From the cell containing the given text, extract its center point as (X, Y) coordinate. 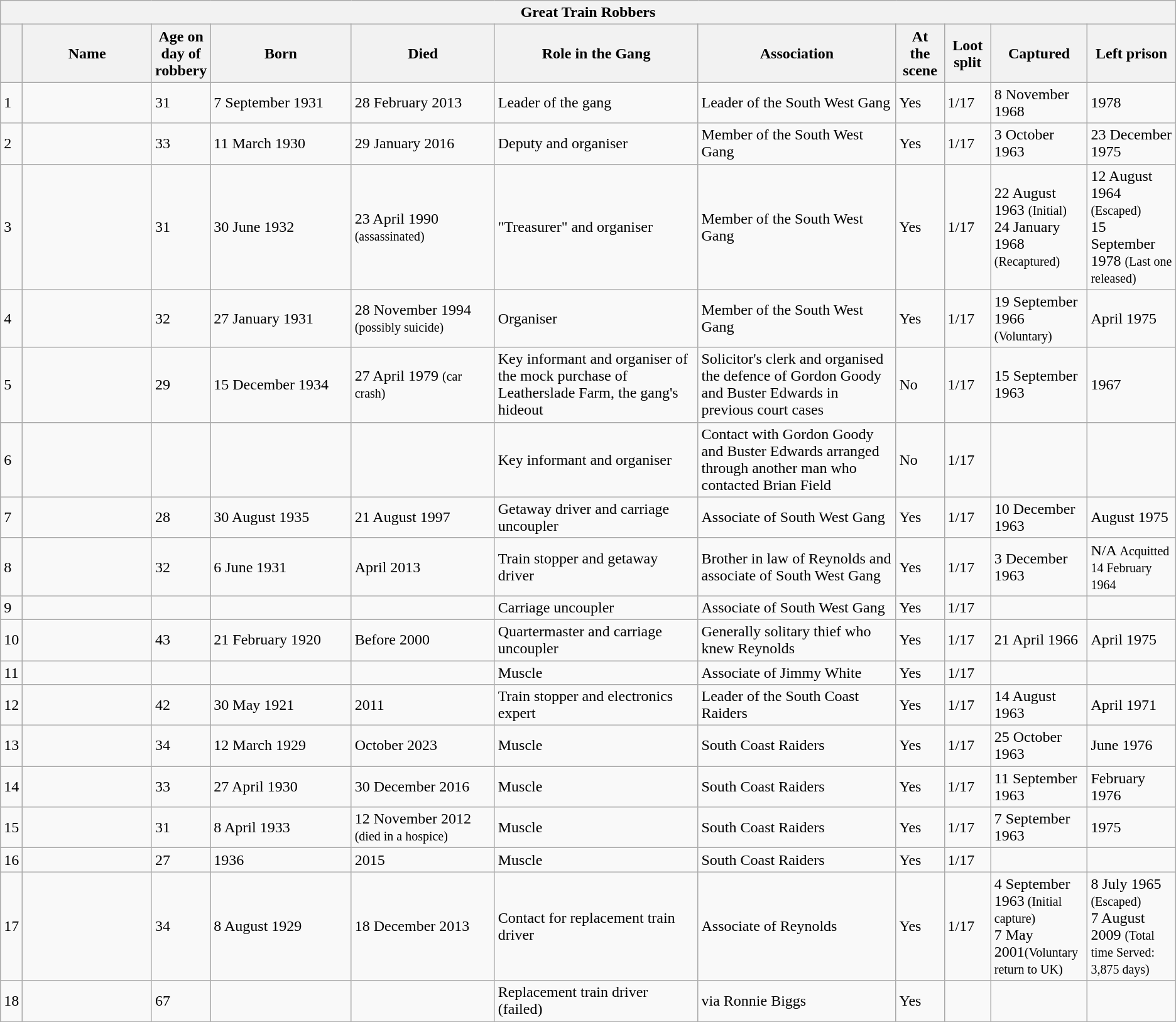
10 (11, 639)
21 August 1997 (423, 518)
Deputy and organiser (596, 143)
11 March 1930 (281, 143)
Train stopper and getaway driver (596, 567)
Captured (1039, 53)
11 (11, 673)
Role in the Gang (596, 53)
7 September 1931 (281, 103)
16 (11, 860)
27 April 1979 (car crash) (423, 384)
Key informant and organiser of the mock purchase of Leatherslade Farm, the gang's hideout (596, 384)
1975 (1131, 828)
Replacement train driver (failed) (596, 1001)
2 (11, 143)
Quartermaster and carriage uncoupler (596, 639)
2011 (423, 705)
6 June 1931 (281, 567)
27 April 1930 (281, 786)
30 December 2016 (423, 786)
Left prison (1131, 53)
via Ronnie Biggs (797, 1001)
30 August 1935 (281, 518)
Carriage uncoupler (596, 607)
1 (11, 103)
Atthescene (920, 53)
October 2023 (423, 746)
April 1971 (1131, 705)
12 March 1929 (281, 746)
2015 (423, 860)
67 (181, 1001)
Died (423, 53)
15 (11, 828)
1978 (1131, 103)
14 August 1963 (1039, 705)
21 April 1966 (1039, 639)
4 September 1963 (Initial capture)7 May 2001(Voluntary return to UK) (1039, 926)
18 (11, 1001)
8 (11, 567)
18 December 2013 (423, 926)
Leader of the gang (596, 103)
19 September 1966 (Voluntary) (1039, 318)
1967 (1131, 384)
29 (181, 384)
8 November 1968 (1039, 103)
Brother in law of Reynolds and associate of South West Gang (797, 567)
7 September 1963 (1039, 828)
11 September 1963 (1039, 786)
Before 2000 (423, 639)
8 July 1965 (Escaped) 7 August 2009 (Total time Served: 3,875 days) (1131, 926)
Generally solitary thief who knew Reynolds (797, 639)
N/A Acquitted 14 February 1964 (1131, 567)
Key informant and organiser (596, 460)
8 April 1933 (281, 828)
Contact for replacement train driver (596, 926)
25 October 1963 (1039, 746)
Leader of the South Coast Raiders (797, 705)
August 1975 (1131, 518)
9 (11, 607)
Organiser (596, 318)
23 December 1975 (1131, 143)
Associate of Jimmy White (797, 673)
6 (11, 460)
15 December 1934 (281, 384)
February 1976 (1131, 786)
4 (11, 318)
29 January 2016 (423, 143)
27 (181, 860)
Getaway driver and carriage uncoupler (596, 518)
Contact with Gordon Goody and Buster Edwards arranged through another man who contacted Brian Field (797, 460)
Great Train Robbers (588, 13)
14 (11, 786)
12 November 2012 (died in a hospice) (423, 828)
13 (11, 746)
April 2013 (423, 567)
1936 (281, 860)
Name (87, 53)
15 September 1963 (1039, 384)
21 February 1920 (281, 639)
Age on day ofrobbery (181, 53)
12 (11, 705)
23 April 1990 (assassinated) (423, 227)
"Treasurer" and organiser (596, 227)
28 (181, 518)
22 August 1963 (Initial) 24 January 1968 (Recaptured) (1039, 227)
Loot split (967, 53)
7 (11, 518)
5 (11, 384)
27 January 1931 (281, 318)
June 1976 (1131, 746)
Leader of the South West Gang (797, 103)
3 December 1963 (1039, 567)
42 (181, 705)
Associate of Reynolds (797, 926)
Solicitor's clerk and organised the defence of Gordon Goody and Buster Edwards in previous court cases (797, 384)
28 February 2013 (423, 103)
28 November 1994 (possibly suicide) (423, 318)
10 December 1963 (1039, 518)
12 August 1964 (Escaped) 15 September 1978 (Last one released) (1131, 227)
30 June 1932 (281, 227)
Association (797, 53)
Born (281, 53)
3 October 1963 (1039, 143)
43 (181, 639)
3 (11, 227)
30 May 1921 (281, 705)
Train stopper and electronics expert (596, 705)
17 (11, 926)
8 August 1929 (281, 926)
